Provide the (X, Y) coordinate of the cell's center where the given text is located.  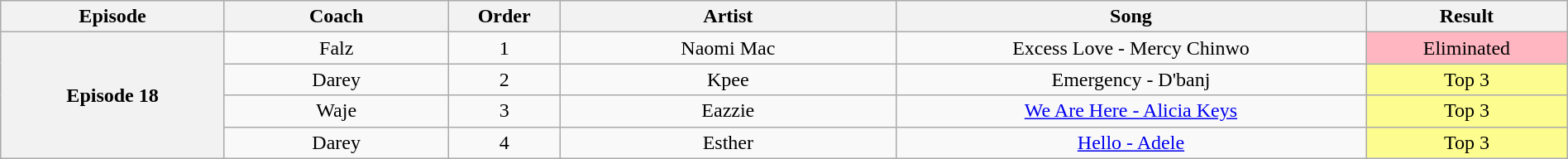
Episode 18 (112, 95)
Song (1131, 17)
Falz (336, 48)
4 (504, 142)
Esther (728, 142)
Eliminated (1467, 48)
Eazzie (728, 111)
Artist (728, 17)
Excess Love - Mercy Chinwo (1131, 48)
2 (504, 79)
Coach (336, 17)
Naomi Mac (728, 48)
Episode (112, 17)
Order (504, 17)
We Are Here - Alicia Keys (1131, 111)
Result (1467, 17)
Waje (336, 111)
1 (504, 48)
Hello - Adele (1131, 142)
Kpee (728, 79)
Emergency - D'banj (1131, 79)
3 (504, 111)
